Detect which cell encompasses the target text, then output its (x, y) center coordinate. 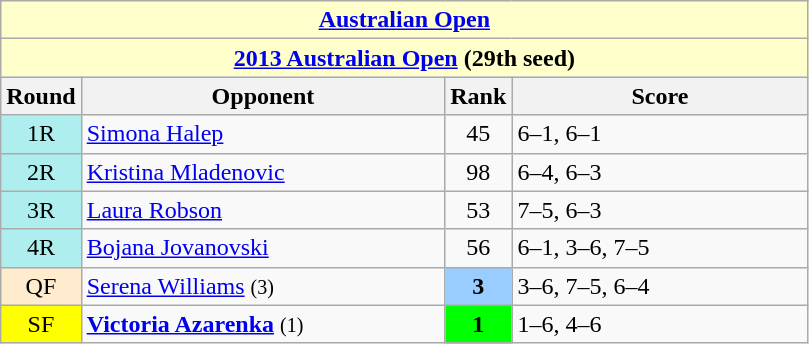
45 (478, 134)
3 (478, 286)
Bojana Jovanovski (263, 248)
Serena Williams (3) (263, 286)
SF (41, 324)
Simona Halep (263, 134)
3–6, 7–5, 6–4 (660, 286)
98 (478, 172)
Kristina Mladenovic (263, 172)
Victoria Azarenka (1) (263, 324)
56 (478, 248)
6–1, 6–1 (660, 134)
7–5, 6–3 (660, 210)
Australian Open (404, 20)
6–4, 6–3 (660, 172)
53 (478, 210)
1 (478, 324)
2R (41, 172)
Laura Robson (263, 210)
1–6, 4–6 (660, 324)
1R (41, 134)
Opponent (263, 96)
Score (660, 96)
2013 Australian Open (29th seed) (404, 58)
6–1, 3–6, 7–5 (660, 248)
QF (41, 286)
Round (41, 96)
4R (41, 248)
Rank (478, 96)
3R (41, 210)
